Locate the cell with the specified text and output its [x, y] center coordinate. 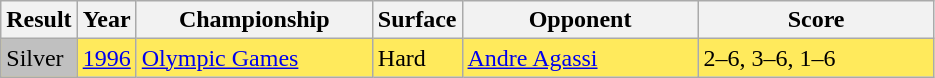
Result [39, 20]
Score [816, 20]
Opponent [580, 20]
1996 [106, 58]
Championship [254, 20]
Year [106, 20]
2–6, 3–6, 1–6 [816, 58]
Andre Agassi [580, 58]
Surface [417, 20]
Olympic Games [254, 58]
Hard [417, 58]
Silver [39, 58]
